Output the (x, y) coordinate of the center of the cell containing the given text.  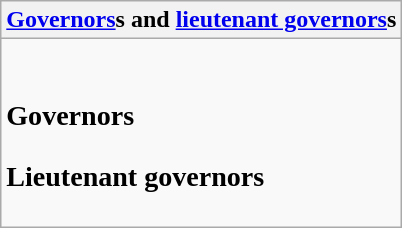
Governorss and lieutenant governorss (202, 20)
GovernorsLieutenant governors (202, 133)
